Locate the cell with the specified text and output its (x, y) center coordinate. 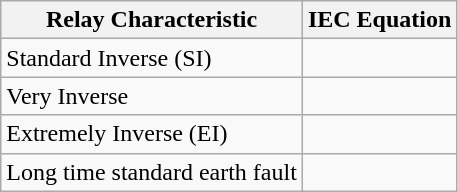
Long time standard earth fault (152, 172)
IEC Equation (379, 20)
Standard Inverse (SI) (152, 58)
Extremely Inverse (EI) (152, 134)
Relay Characteristic (152, 20)
Very Inverse (152, 96)
